Capture the cell that displays the provided text and extract its (x, y) central coordinate. 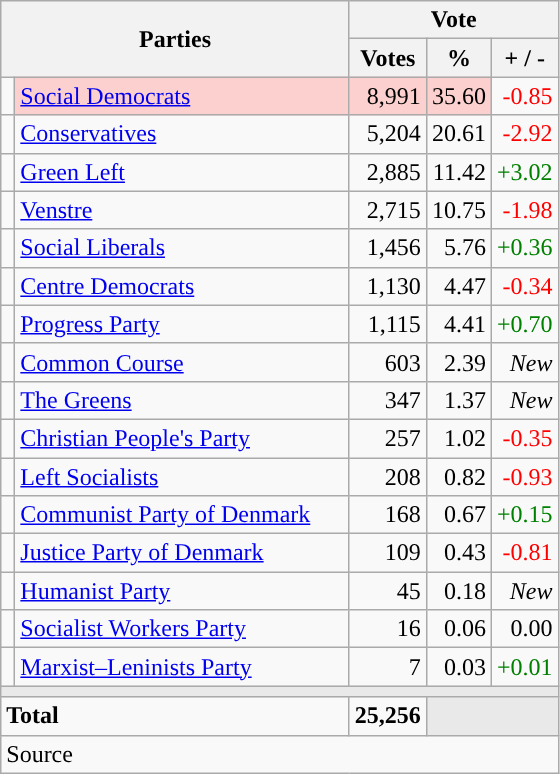
Votes (388, 58)
+0.70 (524, 324)
Social Democrats (182, 96)
Source (280, 754)
347 (388, 400)
7 (388, 667)
Common Course (182, 362)
Marxist–Leninists Party (182, 667)
2.39 (458, 362)
16 (388, 629)
Venstre (182, 210)
Communist Party of Denmark (182, 515)
1,456 (388, 248)
-0.81 (524, 553)
45 (388, 591)
+0.01 (524, 667)
-2.92 (524, 134)
4.41 (458, 324)
Total (176, 716)
109 (388, 553)
+0.36 (524, 248)
Christian People's Party (182, 438)
4.47 (458, 286)
0.00 (524, 629)
Progress Party (182, 324)
Justice Party of Denmark (182, 553)
Socialist Workers Party (182, 629)
Social Liberals (182, 248)
1,130 (388, 286)
168 (388, 515)
0.03 (458, 667)
% (458, 58)
0.18 (458, 591)
208 (388, 477)
20.61 (458, 134)
10.75 (458, 210)
Left Socialists (182, 477)
257 (388, 438)
25,256 (388, 716)
-0.34 (524, 286)
-0.35 (524, 438)
+ / - (524, 58)
5,204 (388, 134)
0.67 (458, 515)
1,115 (388, 324)
5.76 (458, 248)
35.60 (458, 96)
Centre Democrats (182, 286)
0.82 (458, 477)
-1.98 (524, 210)
11.42 (458, 172)
1.02 (458, 438)
8,991 (388, 96)
+3.02 (524, 172)
+0.15 (524, 515)
Parties (176, 39)
2,885 (388, 172)
1.37 (458, 400)
The Greens (182, 400)
Green Left (182, 172)
2,715 (388, 210)
Humanist Party (182, 591)
603 (388, 362)
-0.93 (524, 477)
Conservatives (182, 134)
0.06 (458, 629)
-0.85 (524, 96)
0.43 (458, 553)
Vote (454, 20)
